Return the [X, Y] coordinate for the center point of the cell that contains the specified text.  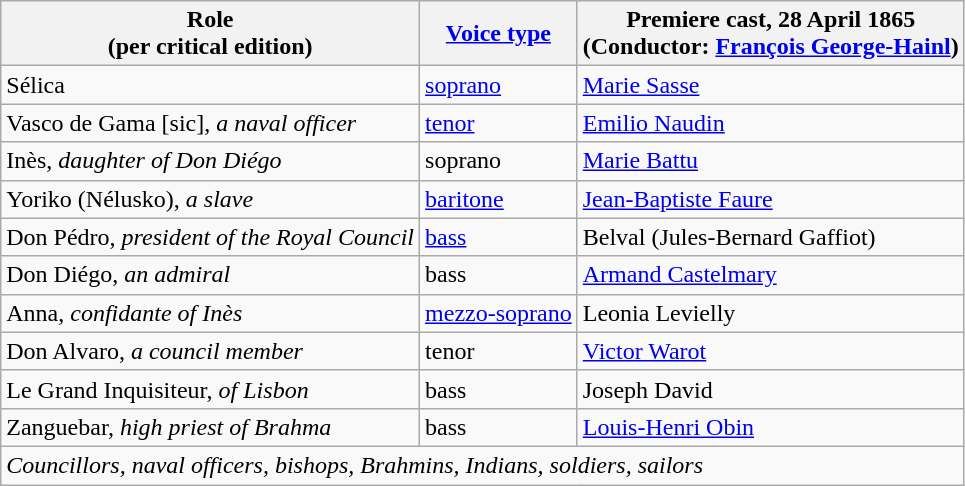
Councillors, naval officers, bishops, Brahmins, Indians, soldiers, sailors [482, 465]
Don Pédro, president of the Royal Council [210, 237]
Anna, confidante of Inès [210, 313]
Marie Sasse [770, 85]
Vasco de Gama [sic], a naval officer [210, 123]
Role(per critical edition) [210, 34]
Yoriko (Nélusko), a slave [210, 199]
Sélica [210, 85]
Inès, daughter of Don Diégo [210, 161]
Belval (Jules-Bernard Gaffiot) [770, 237]
Le Grand Inquisiteur, of Lisbon [210, 389]
Jean-Baptiste Faure [770, 199]
Voice type [499, 34]
Don Alvaro, a council member [210, 351]
Louis-Henri Obin [770, 427]
Marie Battu [770, 161]
Emilio Naudin [770, 123]
Leonia Levielly [770, 313]
Don Diégo, an admiral [210, 275]
baritone [499, 199]
mezzo-soprano [499, 313]
Zanguebar, high priest of Brahma [210, 427]
Armand Castelmary [770, 275]
Victor Warot [770, 351]
Premiere cast, 28 April 1865(Conductor: François George-Hainl) [770, 34]
Joseph David [770, 389]
